Scan for the cell matching the given text and deliver its [x, y] coordinate at center. 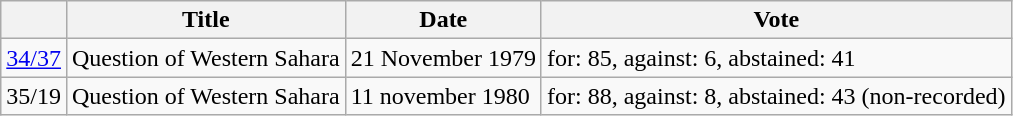
35/19 [34, 96]
11 november 1980 [443, 96]
21 November 1979 [443, 58]
for: 85, against: 6, abstained: 41 [776, 58]
Vote [776, 20]
34/37 [34, 58]
Title [206, 20]
for: 88, against: 8, abstained: 43 (non-recorded) [776, 96]
Date [443, 20]
